Pinpoint the cell where the given text exists, returning its [X, Y] midpoint coordinate. 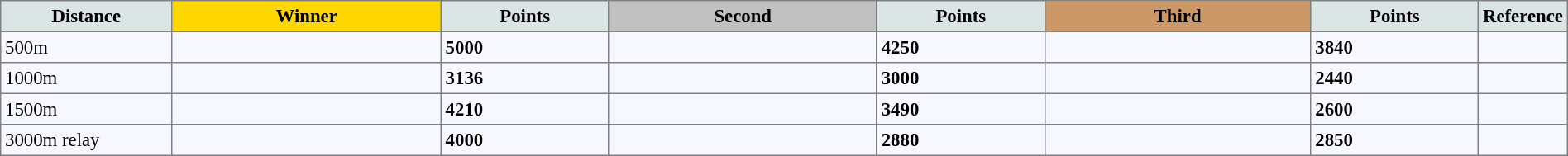
2880 [961, 140]
3000 [961, 78]
Third [1178, 17]
3000m relay [86, 140]
4000 [524, 140]
4250 [961, 47]
Reference [1523, 17]
3840 [1394, 47]
Winner [306, 17]
500m [86, 47]
1500m [86, 109]
4210 [524, 109]
Second [743, 17]
5000 [524, 47]
Distance [86, 17]
2850 [1394, 140]
1000m [86, 78]
2600 [1394, 109]
3490 [961, 109]
2440 [1394, 78]
3136 [524, 78]
